Capture the cell that displays the provided text and extract its [X, Y] central coordinate. 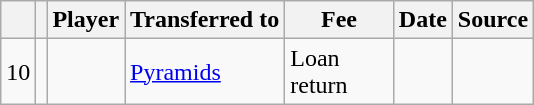
Transferred to [205, 20]
10 [18, 72]
Loan return [340, 72]
Date [422, 20]
Player [86, 20]
Pyramids [205, 72]
Source [492, 20]
Fee [340, 20]
